Provide the [X, Y] coordinate of the cell's center where the given text is located.  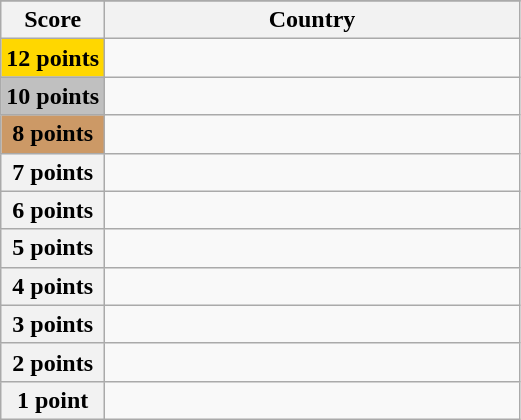
8 points [53, 134]
4 points [53, 286]
Score [53, 20]
1 point [53, 400]
6 points [53, 210]
5 points [53, 248]
7 points [53, 172]
10 points [53, 96]
3 points [53, 324]
2 points [53, 362]
Country [312, 20]
12 points [53, 58]
